Output the [x, y] coordinate of the center of the cell containing the given text.  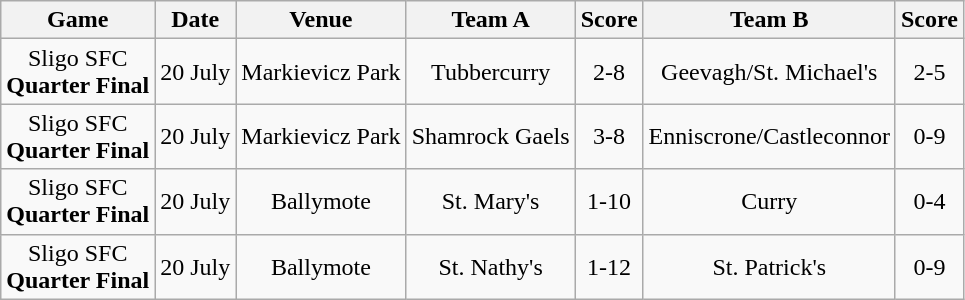
Game [78, 20]
St. Nathy's [490, 266]
Enniscrone/Castleconnor [769, 136]
1-10 [609, 202]
Team B [769, 20]
1-12 [609, 266]
Venue [321, 20]
St. Patrick's [769, 266]
Date [196, 20]
St. Mary's [490, 202]
3-8 [609, 136]
Curry [769, 202]
0-4 [929, 202]
Team A [490, 20]
Shamrock Gaels [490, 136]
2-8 [609, 72]
2-5 [929, 72]
Geevagh/St. Michael's [769, 72]
Tubbercurry [490, 72]
